Identify which cell holds the provided text, then report its [X, Y] central coordinate. 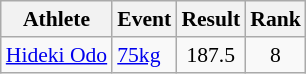
Hideki Odo [56, 55]
Rank [276, 19]
187.5 [210, 55]
Event [144, 19]
75kg [144, 55]
8 [276, 55]
Result [210, 19]
Athlete [56, 19]
